For the text-containing cell, return its midpoint in (x, y) coordinate format. 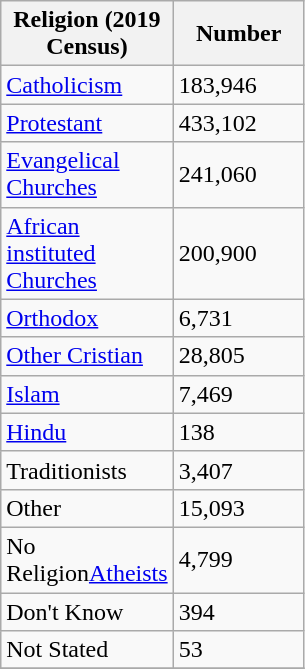
No ReligionAtheists (87, 560)
138 (238, 432)
241,060 (238, 174)
15,093 (238, 508)
Other (87, 508)
200,900 (238, 253)
Traditionists (87, 470)
Evangelical Churches (87, 174)
Catholicism (87, 85)
Number (238, 34)
Religion (2019 Census) (87, 34)
7,469 (238, 394)
28,805 (238, 356)
Islam (87, 394)
6,731 (238, 318)
Don't Know (87, 611)
Protestant (87, 123)
Not Stated (87, 650)
African instituted Churches (87, 253)
433,102 (238, 123)
3,407 (238, 470)
Orthodox (87, 318)
Hindu (87, 432)
183,946 (238, 85)
Other Cristian (87, 356)
53 (238, 650)
4,799 (238, 560)
394 (238, 611)
